Search for the cell housing the specified text and yield its (x, y) center coordinate. 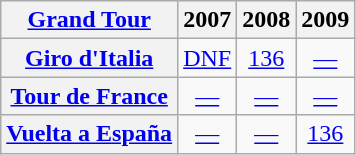
2007 (208, 20)
2008 (266, 20)
DNF (208, 58)
2009 (326, 20)
Giro d'Italia (90, 58)
Grand Tour (90, 20)
Tour de France (90, 96)
Vuelta a España (90, 134)
